Find where the given text appears and provide that cell's center as (X, Y) coordinate. 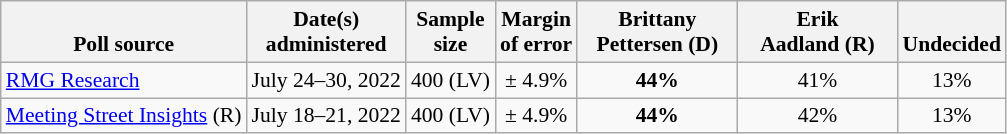
ErikAadland (R) (817, 32)
41% (817, 80)
RMG Research (124, 80)
Poll source (124, 32)
Marginof error (536, 32)
July 18–21, 2022 (326, 116)
Samplesize (450, 32)
Date(s)administered (326, 32)
BrittanyPettersen (D) (657, 32)
Meeting Street Insights (R) (124, 116)
Undecided (952, 32)
July 24–30, 2022 (326, 80)
42% (817, 116)
